Locate the cell with the specified text and output its [X, Y] center coordinate. 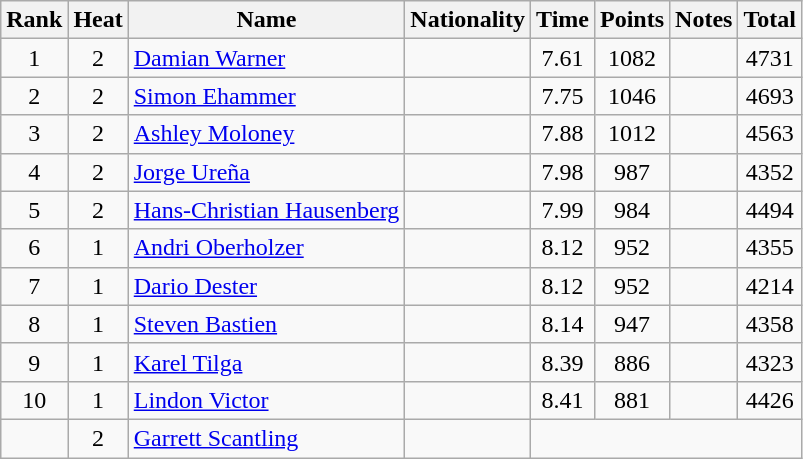
9 [34, 362]
8.14 [563, 324]
Lindon Victor [266, 400]
4563 [770, 134]
Notes [704, 20]
8.39 [563, 362]
Heat [98, 20]
4693 [770, 96]
Rank [34, 20]
7.61 [563, 58]
Jorge Ureña [266, 172]
Steven Bastien [266, 324]
Dario Dester [266, 286]
7.75 [563, 96]
10 [34, 400]
6 [34, 248]
987 [632, 172]
Name [266, 20]
3 [34, 134]
4352 [770, 172]
4426 [770, 400]
7.99 [563, 210]
1046 [632, 96]
Ashley Moloney [266, 134]
4358 [770, 324]
8 [34, 324]
4214 [770, 286]
1012 [632, 134]
Total [770, 20]
947 [632, 324]
4494 [770, 210]
8.41 [563, 400]
7 [34, 286]
Andri Oberholzer [266, 248]
7.98 [563, 172]
Points [632, 20]
4355 [770, 248]
881 [632, 400]
Nationality [468, 20]
Karel Tilga [266, 362]
984 [632, 210]
4 [34, 172]
Time [563, 20]
1082 [632, 58]
Damian Warner [266, 58]
4731 [770, 58]
Simon Ehammer [266, 96]
Garrett Scantling [266, 438]
886 [632, 362]
5 [34, 210]
Hans-Christian Hausenberg [266, 210]
4323 [770, 362]
7.88 [563, 134]
